Return the (X, Y) coordinate for the center point of the cell that contains the specified text.  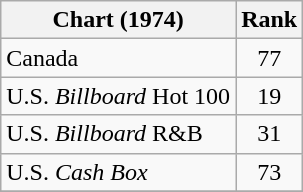
Chart (1974) (118, 20)
31 (270, 134)
19 (270, 96)
U.S. Billboard R&B (118, 134)
77 (270, 58)
U.S. Billboard Hot 100 (118, 96)
Rank (270, 20)
U.S. Cash Box (118, 172)
73 (270, 172)
Canada (118, 58)
